Scan for the cell matching the given text and deliver its (X, Y) coordinate at center. 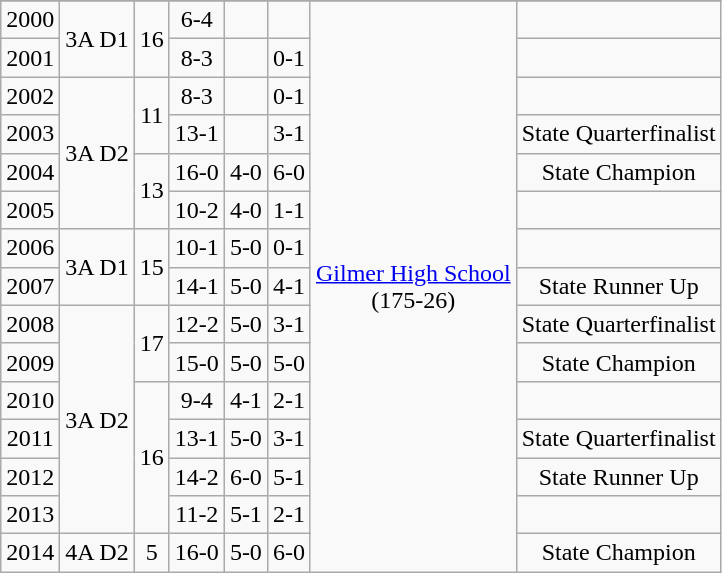
2006 (30, 248)
17 (152, 343)
2014 (30, 553)
2005 (30, 210)
2002 (30, 96)
14-2 (196, 477)
2011 (30, 438)
Gilmer High School (175-26) (413, 286)
15 (152, 267)
9-4 (196, 400)
11-2 (196, 515)
4A D2 (97, 553)
12-2 (196, 324)
10-1 (196, 248)
2009 (30, 362)
2001 (30, 58)
2013 (30, 515)
5 (152, 553)
15-0 (196, 362)
2012 (30, 477)
14-1 (196, 286)
2003 (30, 134)
11 (152, 115)
2010 (30, 400)
2000 (30, 20)
1-1 (288, 210)
10-2 (196, 210)
6-4 (196, 20)
2008 (30, 324)
13 (152, 191)
2007 (30, 286)
2004 (30, 172)
